Identify which cell holds the provided text, then report its (X, Y) central coordinate. 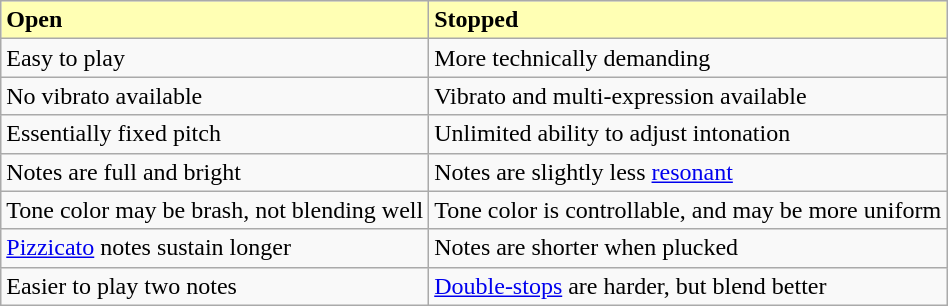
Notes are full and bright (215, 172)
No vibrato available (215, 96)
Double-stops are harder, but blend better (688, 286)
Pizzicato notes sustain longer (215, 248)
Easy to play (215, 58)
More technically demanding (688, 58)
Tone color may be brash, not blending well (215, 210)
Notes are slightly less resonant (688, 172)
Open (215, 20)
Unlimited ability to adjust intonation (688, 134)
Stopped (688, 20)
Essentially fixed pitch (215, 134)
Tone color is controllable, and may be more uniform (688, 210)
Vibrato and multi-expression available (688, 96)
Notes are shorter when plucked (688, 248)
Easier to play two notes (215, 286)
